Detect which cell encompasses the target text, then output its [X, Y] center coordinate. 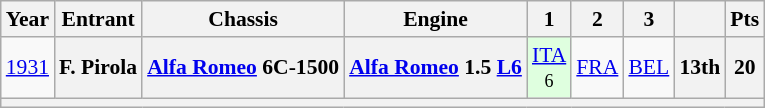
FRA [597, 68]
20 [744, 68]
Entrant [98, 19]
13th [700, 68]
ITA6 [549, 68]
2 [597, 19]
Year [28, 19]
F. Pirola [98, 68]
Alfa Romeo 1.5 L6 [436, 68]
Alfa Romeo 6C-1500 [243, 68]
Chassis [243, 19]
1 [549, 19]
3 [648, 19]
Engine [436, 19]
Pts [744, 19]
BEL [648, 68]
1931 [28, 68]
